Provide the (x, y) coordinate of the cell's center where the given text is located.  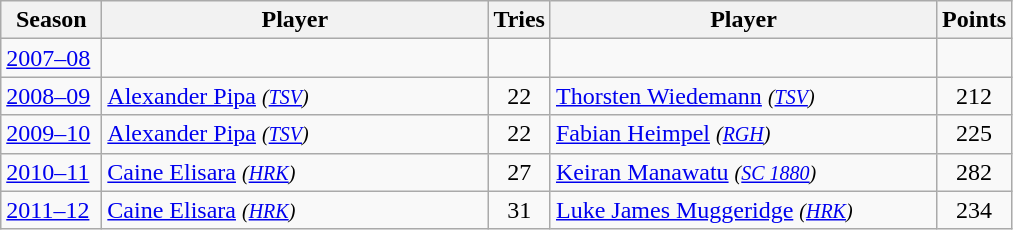
27 (520, 172)
282 (974, 172)
2009–10 (52, 134)
31 (520, 210)
Keiran Manawatu (SC 1880) (743, 172)
Luke James Muggeridge (HRK) (743, 210)
2010–11 (52, 172)
Tries (520, 20)
Season (52, 20)
2007–08 (52, 58)
2011–12 (52, 210)
225 (974, 134)
212 (974, 96)
Fabian Heimpel (RGH) (743, 134)
2008–09 (52, 96)
234 (974, 210)
Thorsten Wiedemann (TSV) (743, 96)
Points (974, 20)
